Search for the cell housing the specified text and yield its (x, y) center coordinate. 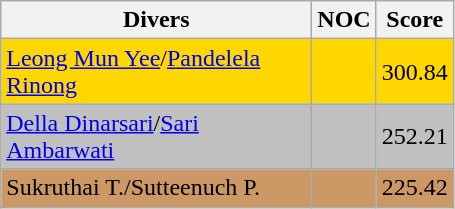
Sukruthai T./Sutteenuch P. (156, 188)
NOC (344, 20)
Della Dinarsari/Sari Ambarwati (156, 136)
Divers (156, 20)
Score (414, 20)
225.42 (414, 188)
300.84 (414, 72)
Leong Mun Yee/Pandelela Rinong (156, 72)
252.21 (414, 136)
